Return (X, Y) of the center of cell containing provided text 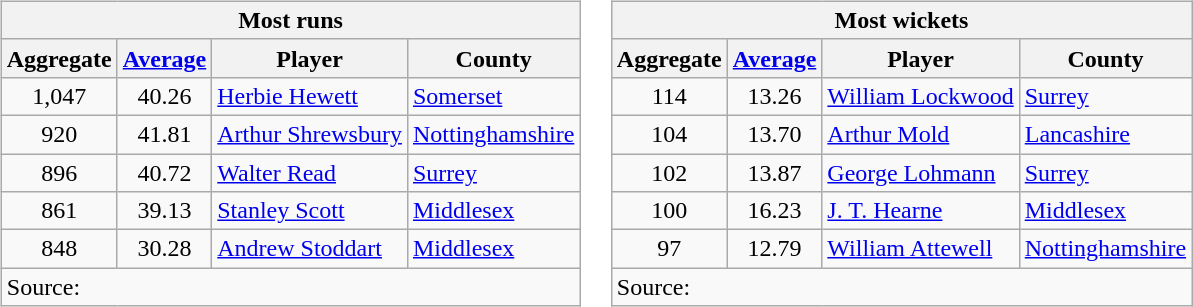
Arthur Mold (920, 134)
1,047 (59, 96)
Most runs (290, 20)
39.13 (164, 211)
William Attewell (920, 249)
861 (59, 211)
George Lohmann (920, 173)
102 (669, 173)
Arthur Shrewsbury (310, 134)
Lancashire (1105, 134)
Most wickets (901, 20)
Stanley Scott (310, 211)
William Lockwood (920, 96)
Somerset (493, 96)
Walter Read (310, 173)
920 (59, 134)
J. T. Hearne (920, 211)
104 (669, 134)
16.23 (774, 211)
100 (669, 211)
848 (59, 249)
30.28 (164, 249)
13.70 (774, 134)
Andrew Stoddart (310, 249)
114 (669, 96)
97 (669, 249)
12.79 (774, 249)
13.26 (774, 96)
13.87 (774, 173)
40.72 (164, 173)
40.26 (164, 96)
41.81 (164, 134)
Herbie Hewett (310, 96)
896 (59, 173)
